Return the (x, y) coordinate for the center point of the cell that contains the specified text.  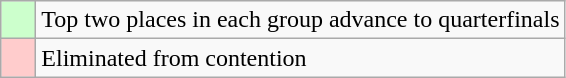
Top two places in each group advance to quarterfinals (300, 20)
Eliminated from contention (300, 58)
